Find where the given text appears and provide that cell's center as [x, y] coordinate. 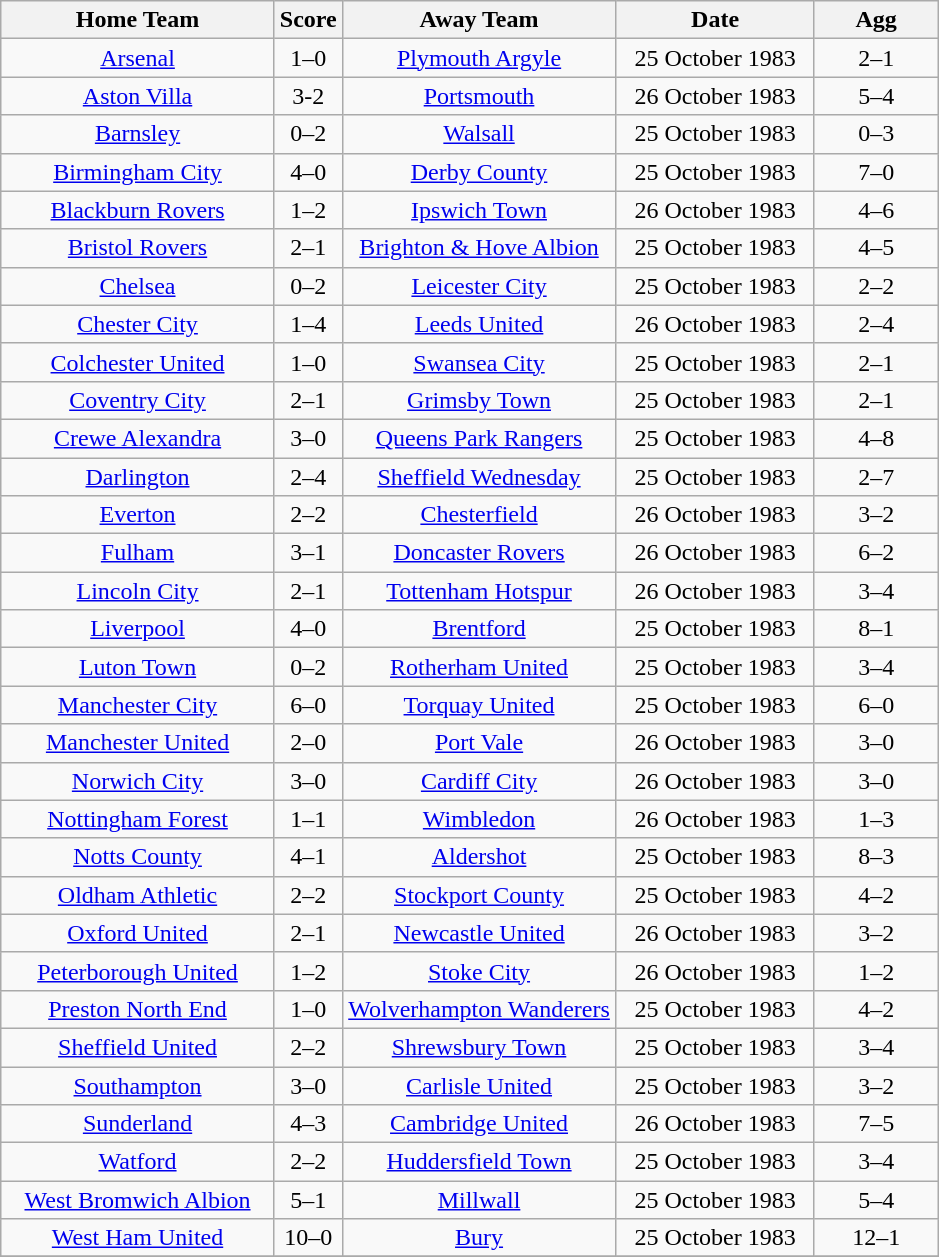
4–8 [876, 438]
Plymouth Argyle [479, 58]
Huddersfield Town [479, 1162]
Lincoln City [138, 591]
Walsall [479, 134]
Coventry City [138, 400]
8–1 [876, 629]
Everton [138, 515]
Cambridge United [479, 1124]
Brentford [479, 629]
Portsmouth [479, 96]
West Bromwich Albion [138, 1200]
Cardiff City [479, 781]
Queens Park Rangers [479, 438]
4–3 [308, 1124]
Colchester United [138, 362]
1–3 [876, 819]
Nottingham Forest [138, 819]
Fulham [138, 553]
Notts County [138, 857]
Luton Town [138, 667]
4–5 [876, 248]
Grimsby Town [479, 400]
Leicester City [479, 286]
Torquay United [479, 705]
0–3 [876, 134]
3-2 [308, 96]
Tottenham Hotspur [479, 591]
1–4 [308, 324]
Carlisle United [479, 1085]
12–1 [876, 1238]
Watford [138, 1162]
Sunderland [138, 1124]
Manchester City [138, 705]
Newcastle United [479, 933]
7–5 [876, 1124]
7–0 [876, 172]
Arsenal [138, 58]
Agg [876, 20]
Liverpool [138, 629]
2–7 [876, 477]
Doncaster Rovers [479, 553]
Wimbledon [479, 819]
Ipswich Town [479, 210]
Brighton & Hove Albion [479, 248]
Blackburn Rovers [138, 210]
Darlington [138, 477]
Away Team [479, 20]
Manchester United [138, 743]
Stoke City [479, 971]
3–1 [308, 553]
Millwall [479, 1200]
2–0 [308, 743]
4–6 [876, 210]
6–2 [876, 553]
1–1 [308, 819]
Shrewsbury Town [479, 1047]
Chester City [138, 324]
Date [716, 20]
Home Team [138, 20]
Port Vale [479, 743]
Derby County [479, 172]
Barnsley [138, 134]
5–1 [308, 1200]
Score [308, 20]
Sheffield United [138, 1047]
Birmingham City [138, 172]
8–3 [876, 857]
Sheffield Wednesday [479, 477]
Stockport County [479, 895]
Bury [479, 1238]
Peterborough United [138, 971]
Chesterfield [479, 515]
Norwich City [138, 781]
Oxford United [138, 933]
Aston Villa [138, 96]
4–1 [308, 857]
Leeds United [479, 324]
Crewe Alexandra [138, 438]
Oldham Athletic [138, 895]
West Ham United [138, 1238]
Aldershot [479, 857]
Preston North End [138, 1009]
Wolverhampton Wanderers [479, 1009]
Bristol Rovers [138, 248]
10–0 [308, 1238]
Southampton [138, 1085]
Chelsea [138, 286]
Rotherham United [479, 667]
Swansea City [479, 362]
